Capture the cell that displays the provided text and extract its [X, Y] central coordinate. 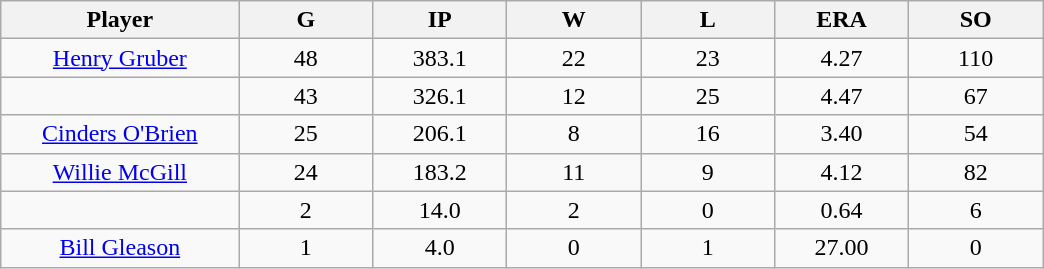
82 [976, 172]
54 [976, 134]
4.0 [440, 248]
L [708, 20]
16 [708, 134]
67 [976, 96]
G [306, 20]
W [574, 20]
8 [574, 134]
27.00 [842, 248]
48 [306, 58]
SO [976, 20]
12 [574, 96]
183.2 [440, 172]
110 [976, 58]
206.1 [440, 134]
Henry Gruber [120, 58]
4.27 [842, 58]
3.40 [842, 134]
ERA [842, 20]
4.47 [842, 96]
IP [440, 20]
6 [976, 210]
23 [708, 58]
Willie McGill [120, 172]
Player [120, 20]
4.12 [842, 172]
14.0 [440, 210]
24 [306, 172]
326.1 [440, 96]
Bill Gleason [120, 248]
383.1 [440, 58]
Cinders O'Brien [120, 134]
11 [574, 172]
9 [708, 172]
43 [306, 96]
22 [574, 58]
0.64 [842, 210]
